Identify which cell holds the provided text, then report its [x, y] central coordinate. 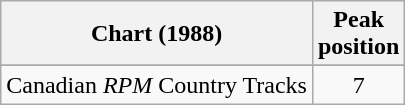
Chart (1988) [157, 34]
Peakposition [358, 34]
Canadian RPM Country Tracks [157, 85]
7 [358, 85]
